Output the [X, Y] coordinate of the center of the cell containing the given text.  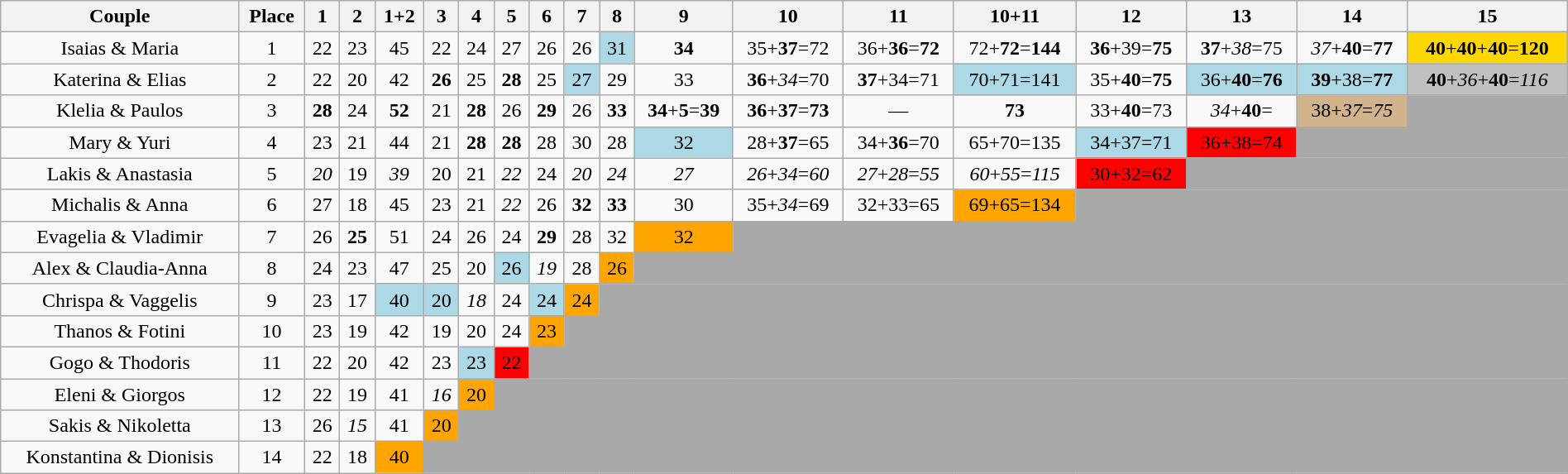
60+55=115 [1015, 174]
Couple [120, 17]
Thanos & Fotini [120, 331]
65+70=135 [1015, 142]
Alex & Claudia-Anna [120, 268]
34+36=70 [898, 142]
35+40=75 [1131, 79]
37+40=77 [1351, 48]
27+28=55 [898, 174]
28+37=65 [787, 142]
40+36+40=116 [1488, 79]
34 [683, 48]
33+40=73 [1131, 111]
Michalis & Anna [120, 205]
39+38=77 [1351, 79]
36+34=70 [787, 79]
— [898, 111]
69+65=134 [1015, 205]
47 [399, 268]
44 [399, 142]
Katerina & Elias [120, 79]
Chrispa & Vaggelis [120, 299]
26+34=60 [787, 174]
38+37=75 [1351, 111]
31 [617, 48]
37+34=71 [898, 79]
51 [399, 237]
37+38=75 [1242, 48]
Klelia & Paulos [120, 111]
35+37=72 [787, 48]
36+40=76 [1242, 79]
Konstantina & Dionisis [120, 457]
73 [1015, 111]
70+71=141 [1015, 79]
72+72=144 [1015, 48]
36+38=74 [1242, 142]
36+36=72 [898, 48]
35+34=69 [787, 205]
Evagelia & Vladimir [120, 237]
Sakis & Nikoletta [120, 426]
Lakis & Anastasia [120, 174]
36+37=73 [787, 111]
40+40+40=120 [1488, 48]
32+33=65 [898, 205]
30+32=62 [1131, 174]
34+5=39 [683, 111]
Mary & Yuri [120, 142]
Isaias & Maria [120, 48]
16 [441, 395]
52 [399, 111]
39 [399, 174]
1+2 [399, 17]
Place [272, 17]
34+40= [1242, 111]
17 [357, 299]
Gogo & Thodoris [120, 362]
36+39=75 [1131, 48]
Eleni & Giorgos [120, 395]
10+11 [1015, 17]
34+37=71 [1131, 142]
